Determine the [X, Y] coordinate at the center of the cell enclosing the given text.  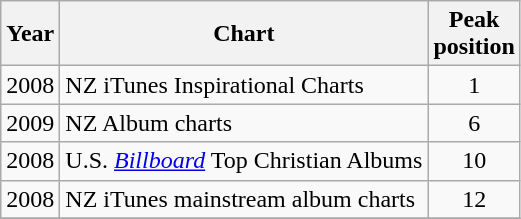
6 [474, 123]
12 [474, 199]
NZ iTunes Inspirational Charts [244, 85]
U.S. Billboard Top Christian Albums [244, 161]
1 [474, 85]
Year [30, 34]
2009 [30, 123]
10 [474, 161]
NZ Album charts [244, 123]
Peakposition [474, 34]
Chart [244, 34]
NZ iTunes mainstream album charts [244, 199]
